Capture the cell that displays the provided text and extract its [x, y] central coordinate. 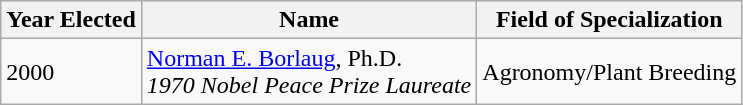
2000 [72, 72]
Agronomy/Plant Breeding [610, 72]
Name [308, 20]
Field of Specialization [610, 20]
Norman E. Borlaug, Ph.D. 1970 Nobel Peace Prize Laureate [308, 72]
Year Elected [72, 20]
